Pinpoint the cell where the given text exists, returning its (x, y) midpoint coordinate. 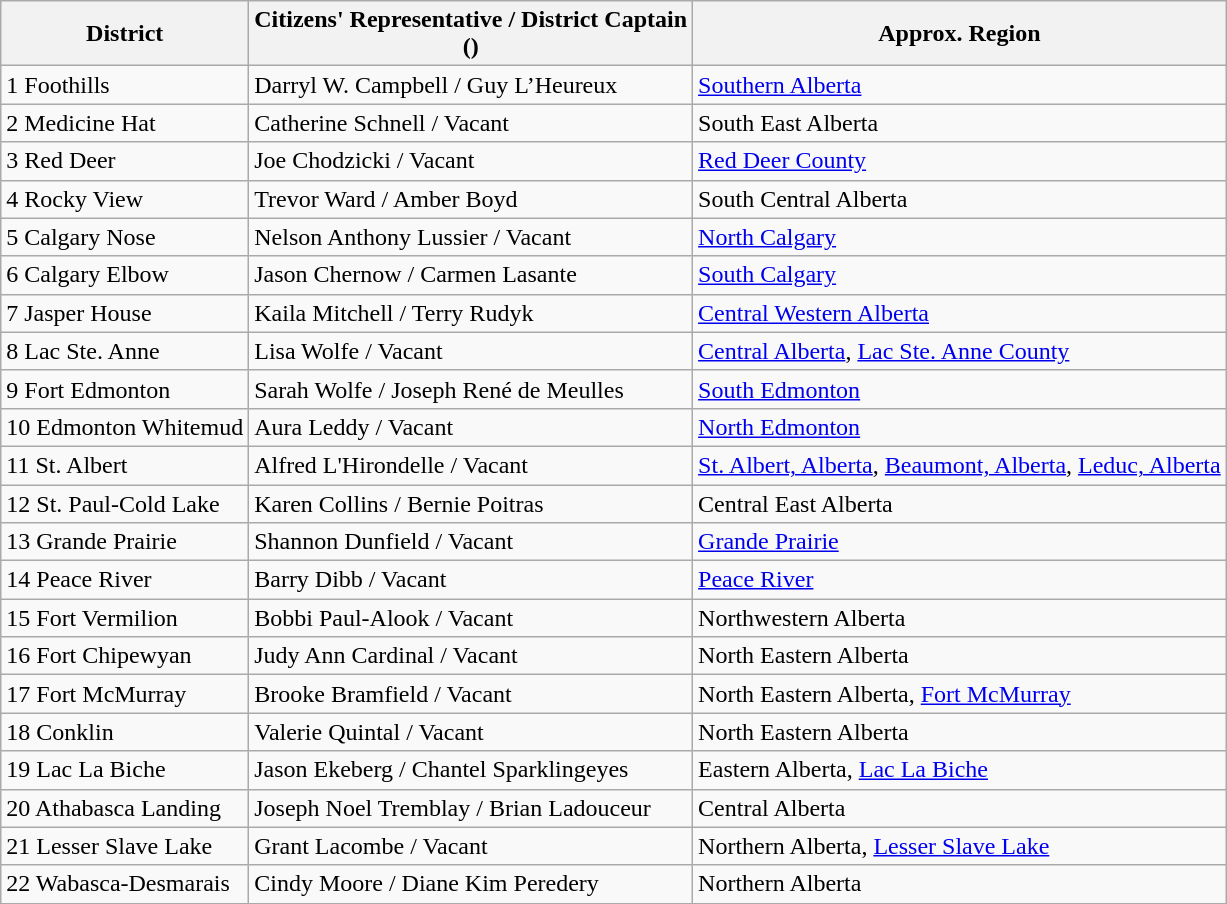
Alfred L'Hirondelle / Vacant (471, 465)
Lisa Wolfe / Vacant (471, 351)
Barry Dibb / Vacant (471, 580)
Northern Alberta, Lesser Slave Lake (960, 846)
Darryl W. Campbell / Guy L’Heureux (471, 85)
Kaila Mitchell / Terry Rudyk (471, 313)
Eastern Alberta, Lac La Biche (960, 770)
Cindy Moore / Diane Kim Peredery (471, 884)
St. Albert, Alberta, Beaumont, Alberta, Leduc, Alberta (960, 465)
Nelson Anthony Lussier / Vacant (471, 237)
South Calgary (960, 275)
Bobbi Paul-Alook / Vacant (471, 618)
Approx. Region (960, 34)
Catherine Schnell / Vacant (471, 123)
Central Western Alberta (960, 313)
2 Medicine Hat (125, 123)
South Edmonton (960, 389)
8 Lac Ste. Anne (125, 351)
5 Calgary Nose (125, 237)
Peace River (960, 580)
1 Foothills (125, 85)
11 St. Albert (125, 465)
Joe Chodzicki / Vacant (471, 161)
Grande Prairie (960, 542)
16 Fort Chipewyan (125, 656)
9 Fort Edmonton (125, 389)
Northwestern Alberta (960, 618)
Central Alberta (960, 808)
Karen Collins / Bernie Poitras (471, 503)
6 Calgary Elbow (125, 275)
18 Conklin (125, 732)
North Eastern Alberta, Fort McMurray (960, 694)
Shannon Dunfield / Vacant (471, 542)
Judy Ann Cardinal / Vacant (471, 656)
South Central Alberta (960, 199)
17 Fort McMurray (125, 694)
10 Edmonton Whitemud (125, 427)
Grant Lacombe / Vacant (471, 846)
14 Peace River (125, 580)
Aura Leddy / Vacant (471, 427)
19 Lac La Biche (125, 770)
South East Alberta (960, 123)
Jason Chernow / Carmen Lasante (471, 275)
7 Jasper House (125, 313)
3 Red Deer (125, 161)
Central East Alberta (960, 503)
North Edmonton (960, 427)
Northern Alberta (960, 884)
Joseph Noel Tremblay / Brian Ladouceur (471, 808)
Valerie Quintal / Vacant (471, 732)
Citizens' Representative / District Captain() (471, 34)
Brooke Bramfield / Vacant (471, 694)
Southern Alberta (960, 85)
Sarah Wolfe / Joseph René de Meulles (471, 389)
North Calgary (960, 237)
District (125, 34)
13 Grande Prairie (125, 542)
12 St. Paul-Cold Lake (125, 503)
Jason Ekeberg / Chantel Sparklingeyes (471, 770)
22 Wabasca-Desmarais (125, 884)
15 Fort Vermilion (125, 618)
20 Athabasca Landing (125, 808)
Central Alberta, Lac Ste. Anne County (960, 351)
4 Rocky View (125, 199)
Trevor Ward / Amber Boyd (471, 199)
21 Lesser Slave Lake (125, 846)
Red Deer County (960, 161)
